Output the (X, Y) coordinate of the center of the cell containing the given text.  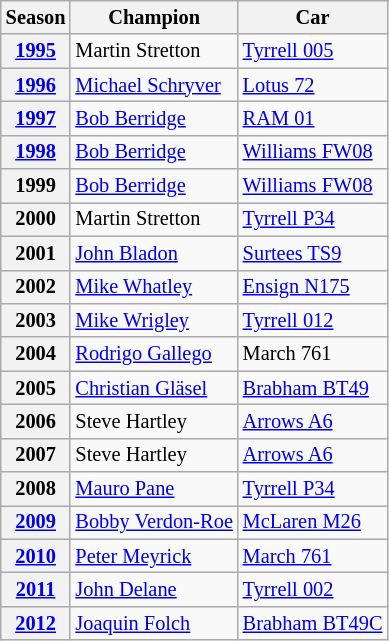
2010 (36, 556)
Tyrrell 012 (313, 320)
RAM 01 (313, 118)
Lotus 72 (313, 85)
2007 (36, 455)
Tyrrell 002 (313, 589)
2008 (36, 489)
Ensign N175 (313, 287)
Season (36, 17)
2006 (36, 421)
2012 (36, 623)
Tyrrell 005 (313, 51)
Car (313, 17)
1997 (36, 118)
1995 (36, 51)
McLaren M26 (313, 522)
Mauro Pane (154, 489)
Bobby Verdon-Roe (154, 522)
1996 (36, 85)
John Bladon (154, 253)
Mike Whatley (154, 287)
2009 (36, 522)
Rodrigo Gallego (154, 354)
Surtees TS9 (313, 253)
Peter Meyrick (154, 556)
2004 (36, 354)
Michael Schryver (154, 85)
2000 (36, 219)
John Delane (154, 589)
2001 (36, 253)
Christian Gläsel (154, 388)
2003 (36, 320)
Joaquin Folch (154, 623)
Brabham BT49C (313, 623)
Brabham BT49 (313, 388)
1998 (36, 152)
2011 (36, 589)
Champion (154, 17)
Mike Wrigley (154, 320)
1999 (36, 186)
2005 (36, 388)
2002 (36, 287)
